Output the (x, y) coordinate of the center of the cell containing the given text.  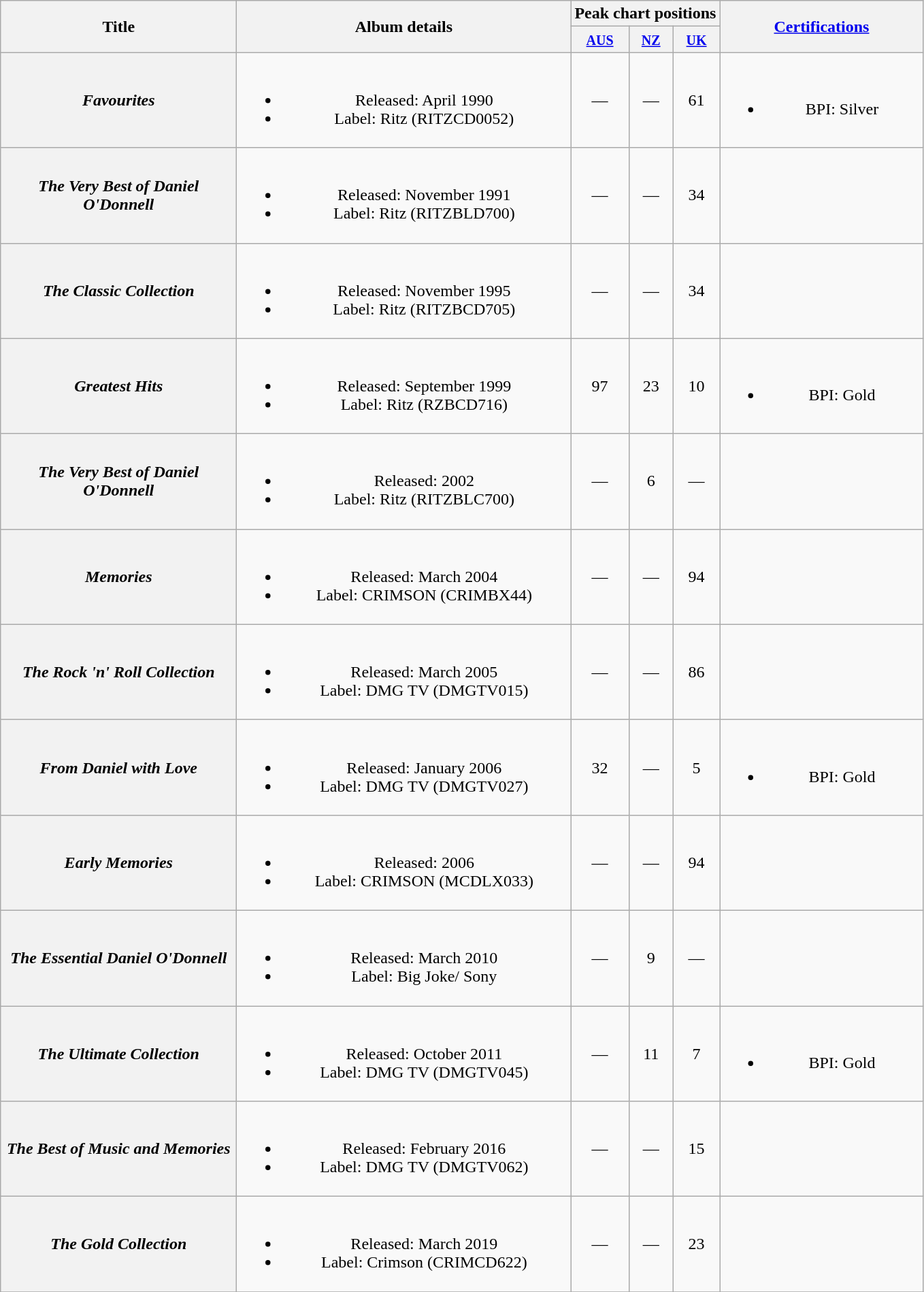
From Daniel with Love (118, 767)
7 (697, 1054)
9 (650, 958)
Released: March 2019Label: Crimson (CRIMCD622) (404, 1244)
Early Memories (118, 862)
Favourites (118, 100)
Memories (118, 577)
UK (697, 39)
32 (600, 767)
61 (697, 100)
Released: September 1999Label: Ritz (RZBCD716) (404, 386)
Released: March 2010Label: Big Joke/ Sony (404, 958)
Greatest Hits (118, 386)
AUS (600, 39)
Released: March 2005Label: DMG TV (DMGTV015) (404, 672)
Certifications (822, 27)
Peak chart positions (645, 14)
15 (697, 1149)
Album details (404, 27)
5 (697, 767)
Released: November 1991Label: Ritz (RITZBLD700) (404, 195)
Released: 2002Label: Ritz (RITZBLC700) (404, 481)
97 (600, 386)
86 (697, 672)
NZ (650, 39)
10 (697, 386)
The Classic Collection (118, 291)
Released: 2006Label: CRIMSON (MCDLX033) (404, 862)
Released: April 1990Label: Ritz (RITZCD0052) (404, 100)
The Ultimate Collection (118, 1054)
Released: November 1995Label: Ritz (RITZBCD705) (404, 291)
Released: January 2006Label: DMG TV (DMGTV027) (404, 767)
The Essential Daniel O'Donnell (118, 958)
Title (118, 27)
The Rock 'n' Roll Collection (118, 672)
The Best of Music and Memories (118, 1149)
Released: March 2004Label: CRIMSON (CRIMBX44) (404, 577)
11 (650, 1054)
The Gold Collection (118, 1244)
6 (650, 481)
BPI: Silver (822, 100)
Released: October 2011Label: DMG TV (DMGTV045) (404, 1054)
Released: February 2016Label: DMG TV (DMGTV062) (404, 1149)
